Return the (X, Y) coordinate for the center point of the cell that contains the specified text.  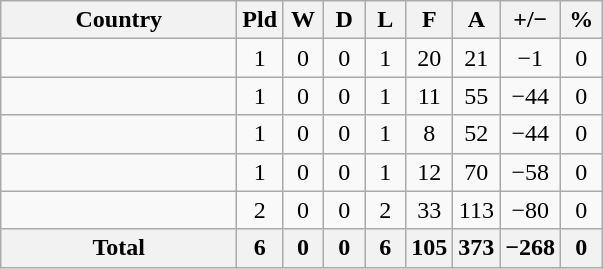
11 (430, 96)
−80 (530, 210)
33 (430, 210)
−58 (530, 172)
12 (430, 172)
105 (430, 248)
8 (430, 134)
% (582, 20)
A (476, 20)
20 (430, 58)
55 (476, 96)
F (430, 20)
−1 (530, 58)
+/− (530, 20)
373 (476, 248)
D (344, 20)
113 (476, 210)
Country (119, 20)
−268 (530, 248)
Total (119, 248)
21 (476, 58)
W (304, 20)
70 (476, 172)
Pld (260, 20)
L (386, 20)
52 (476, 134)
